Output the (x, y) coordinate of the center of the cell containing the given text.  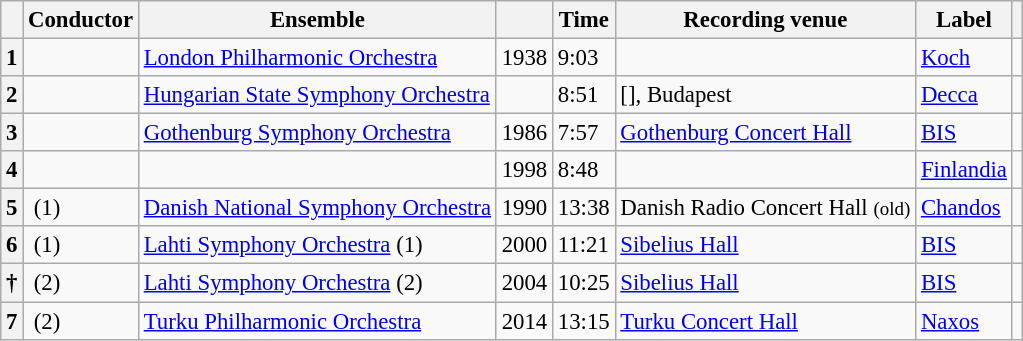
Label (964, 20)
Hungarian State Symphony Orchestra (317, 95)
2000 (524, 245)
Finlandia (964, 170)
10:25 (584, 283)
2 (12, 95)
Ensemble (317, 20)
8:48 (584, 170)
Gothenburg Concert Hall (766, 133)
Chandos (964, 208)
1990 (524, 208)
Turku Philharmonic Orchestra (317, 321)
8:51 (584, 95)
Turku Concert Hall (766, 321)
Danish Radio Concert Hall (old) (766, 208)
1 (12, 58)
Recording venue (766, 20)
6 (12, 245)
5 (12, 208)
Koch (964, 58)
3 (12, 133)
Lahti Symphony Orchestra (1) (317, 245)
Naxos (964, 321)
13:15 (584, 321)
2014 (524, 321)
London Philharmonic Orchestra (317, 58)
Gothenburg Symphony Orchestra (317, 133)
7 (12, 321)
Danish National Symphony Orchestra (317, 208)
1938 (524, 58)
11:21 (584, 245)
Conductor (81, 20)
Lahti Symphony Orchestra (2) (317, 283)
7:57 (584, 133)
13:38 (584, 208)
9:03 (584, 58)
Time (584, 20)
† (12, 283)
2004 (524, 283)
[], Budapest (766, 95)
1998 (524, 170)
Decca (964, 95)
4 (12, 170)
1986 (524, 133)
